From the cell containing the given text, extract its center point as (x, y) coordinate. 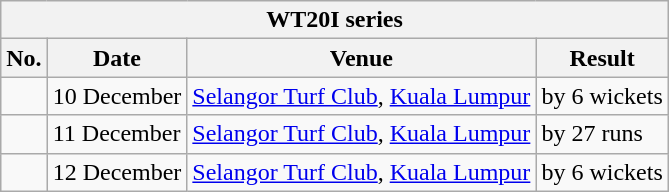
12 December (117, 172)
Result (602, 58)
Venue (362, 58)
11 December (117, 134)
No. (24, 58)
Date (117, 58)
by 27 runs (602, 134)
10 December (117, 96)
WT20I series (335, 20)
